Return the (x, y) coordinate for the center point of the cell that contains the specified text.  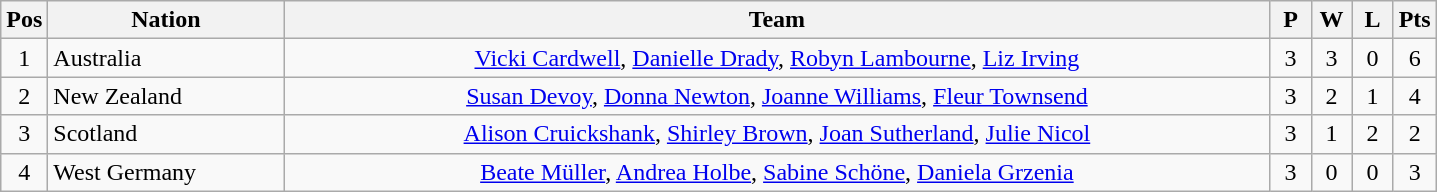
Vicki Cardwell, Danielle Drady, Robyn Lambourne, Liz Irving (777, 58)
New Zealand (166, 96)
Susan Devoy, Donna Newton, Joanne Williams, Fleur Townsend (777, 96)
W (1332, 20)
Pts (1414, 20)
Alison Cruickshank, Shirley Brown, Joan Sutherland, Julie Nicol (777, 134)
L (1372, 20)
Team (777, 20)
West Germany (166, 172)
Nation (166, 20)
Beate Müller, Andrea Holbe, Sabine Schöne, Daniela Grzenia (777, 172)
Pos (24, 20)
Australia (166, 58)
6 (1414, 58)
P (1290, 20)
Scotland (166, 134)
